From the cell containing the given text, extract its center point as (x, y) coordinate. 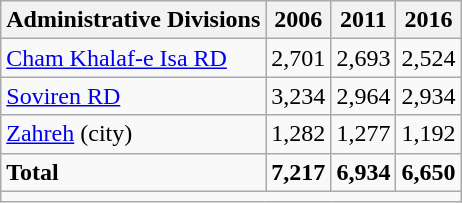
Total (134, 172)
2016 (428, 20)
Cham Khalaf-e Isa RD (134, 58)
3,234 (298, 96)
Administrative Divisions (134, 20)
2,524 (428, 58)
1,282 (298, 134)
Soviren RD (134, 96)
Zahreh (city) (134, 134)
2,934 (428, 96)
7,217 (298, 172)
1,277 (364, 134)
2,964 (364, 96)
1,192 (428, 134)
6,650 (428, 172)
6,934 (364, 172)
2006 (298, 20)
2,693 (364, 58)
2,701 (298, 58)
2011 (364, 20)
